Identify which cell holds the provided text, then report its (X, Y) central coordinate. 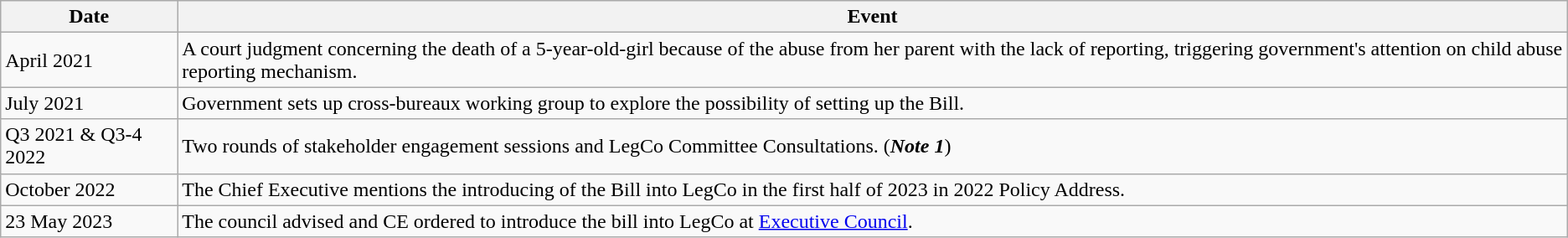
April 2021 (89, 60)
23 May 2023 (89, 221)
Event (873, 17)
The council advised and CE ordered to introduce the bill into LegCo at Executive Council. (873, 221)
The Chief Executive mentions the introducing of the Bill into LegCo in the first half of 2023 in 2022 Policy Address. (873, 189)
July 2021 (89, 103)
October 2022 (89, 189)
Two rounds of stakeholder engagement sessions and LegCo Committee Consultations. (Note 1) (873, 146)
Q3 2021 & Q3-4 2022 (89, 146)
Date (89, 17)
Government sets up cross-bureaux working group to explore the possibility of setting up the Bill. (873, 103)
